Determine the [x, y] coordinate at the center of the cell enclosing the given text.  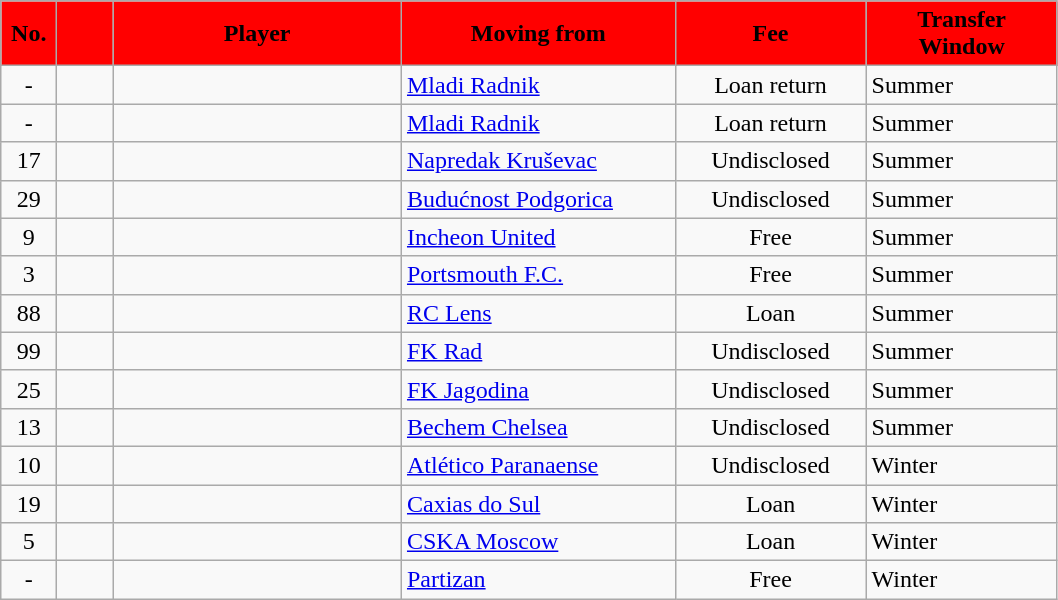
9 [29, 237]
88 [29, 313]
Incheon United [538, 237]
Transfer Window [962, 34]
Atlético Paranaense [538, 465]
25 [29, 389]
Player [258, 34]
CSKA Moscow [538, 542]
3 [29, 275]
No. [29, 34]
13 [29, 427]
FK Rad [538, 351]
5 [29, 542]
17 [29, 161]
Portsmouth F.C. [538, 275]
29 [29, 199]
Fee [770, 34]
Napredak Kruševac [538, 161]
FK Jagodina [538, 389]
Budućnost Podgorica [538, 199]
99 [29, 351]
Bechem Chelsea [538, 427]
Partizan [538, 580]
19 [29, 503]
10 [29, 465]
Moving from [538, 34]
Caxias do Sul [538, 503]
RC Lens [538, 313]
